Identify which cell holds the provided text, then report its (x, y) central coordinate. 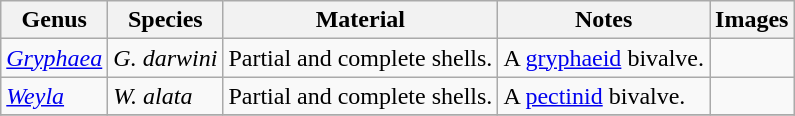
W. alata (166, 96)
Images (752, 20)
G. darwini (166, 58)
Notes (604, 20)
Genus (54, 20)
Gryphaea (54, 58)
A pectinid bivalve. (604, 96)
Material (360, 20)
Weyla (54, 96)
Species (166, 20)
A gryphaeid bivalve. (604, 58)
